Extract the (X, Y) coordinate from the center of the cell holding the provided text.  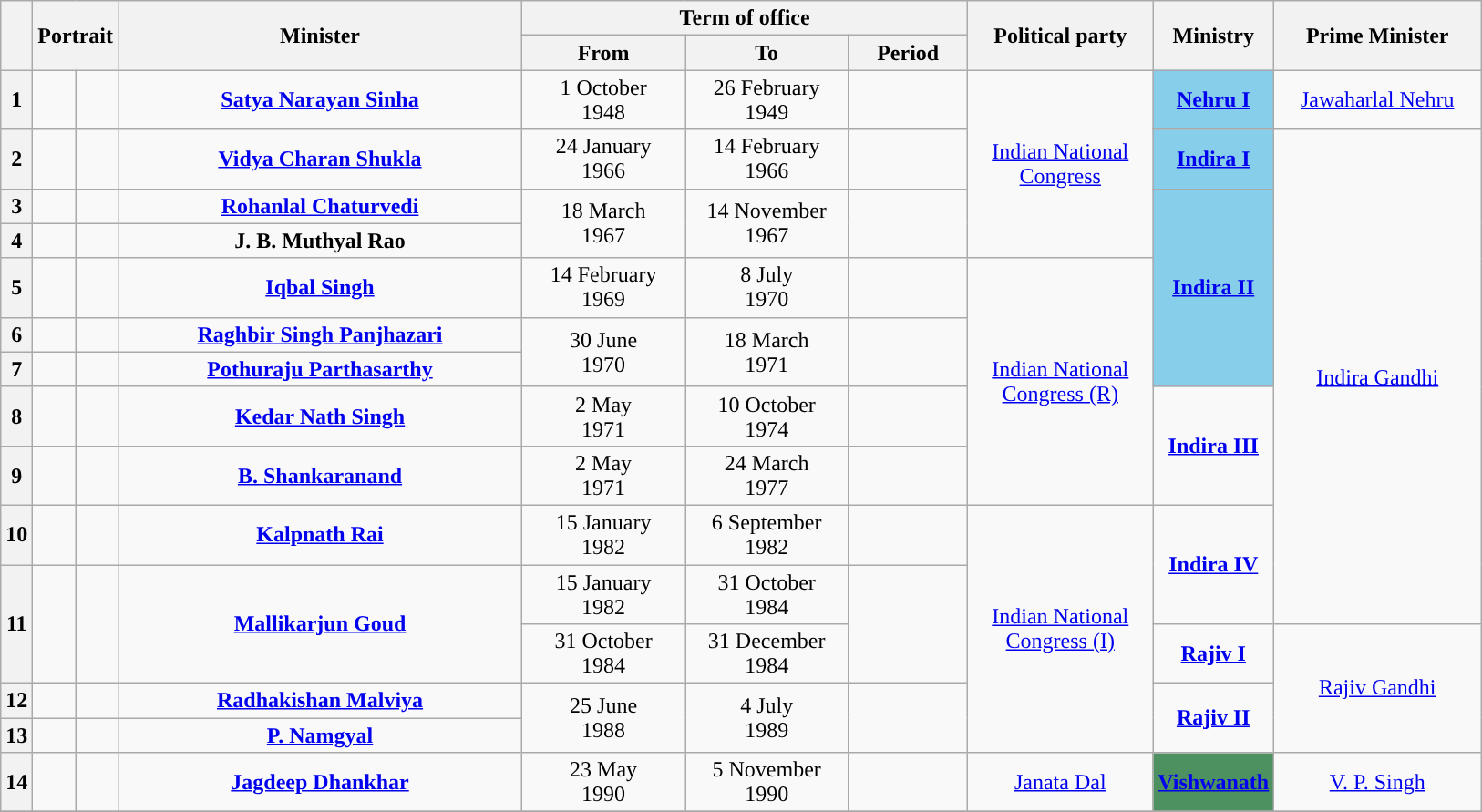
P. Namgyal (319, 735)
Term of office (746, 18)
To (767, 53)
Indian National Congress (R) (1061, 381)
Period (908, 53)
8 July1970 (767, 288)
18 March1967 (603, 223)
Indira IV (1214, 564)
Satya Narayan Sinha (319, 100)
4 July1989 (767, 718)
Indian National Congress (1061, 164)
1 (16, 100)
Kalpnath Rai (319, 534)
Jawaharlal Nehru (1378, 100)
12 (16, 701)
24 March1977 (767, 476)
Indira III (1214, 446)
14 February1966 (767, 159)
25 June1988 (603, 718)
Raghbir Singh Panjhazari (319, 334)
5 (16, 288)
9 (16, 476)
5 November1990 (767, 782)
Indira II (1214, 288)
8 (16, 416)
Ministry (1214, 36)
10 October1974 (767, 416)
Indira I (1214, 159)
Mallikarjun Goud (319, 624)
Janata Dal (1061, 782)
Rajiv Gandhi (1378, 689)
Indira Gandhi (1378, 377)
B. Shankaranand (319, 476)
3 (16, 206)
Indian National Congress (I) (1061, 629)
Iqbal Singh (319, 288)
Rohanlal Chaturvedi (319, 206)
1 October1948 (603, 100)
18 March1971 (767, 352)
24 January1966 (603, 159)
Pothuraju Parthasarthy (319, 369)
14 November1967 (767, 223)
Radhakishan Malviya (319, 701)
6 (16, 334)
Nehru I (1214, 100)
31 December1984 (767, 654)
Kedar Nath Singh (319, 416)
Minister (319, 36)
Vidya Charan Shukla (319, 159)
Rajiv I (1214, 654)
6 September1982 (767, 534)
Prime Minister (1378, 36)
10 (16, 534)
4 (16, 241)
7 (16, 369)
14 (16, 782)
13 (16, 735)
30 June1970 (603, 352)
From (603, 53)
J. B. Muthyal Rao (319, 241)
V. P. Singh (1378, 782)
Political party (1061, 36)
2 (16, 159)
14 February1969 (603, 288)
23 May1990 (603, 782)
11 (16, 624)
Portrait (76, 36)
Jagdeep Dhankhar (319, 782)
Rajiv II (1214, 718)
26 February1949 (767, 100)
Vishwanath (1214, 782)
